Output the (X, Y) coordinate of the center of the cell containing the given text.  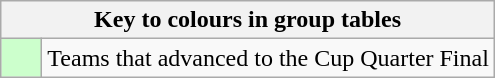
Key to colours in group tables (248, 20)
Teams that advanced to the Cup Quarter Final (268, 58)
